Scan for the cell matching the given text and deliver its [X, Y] coordinate at center. 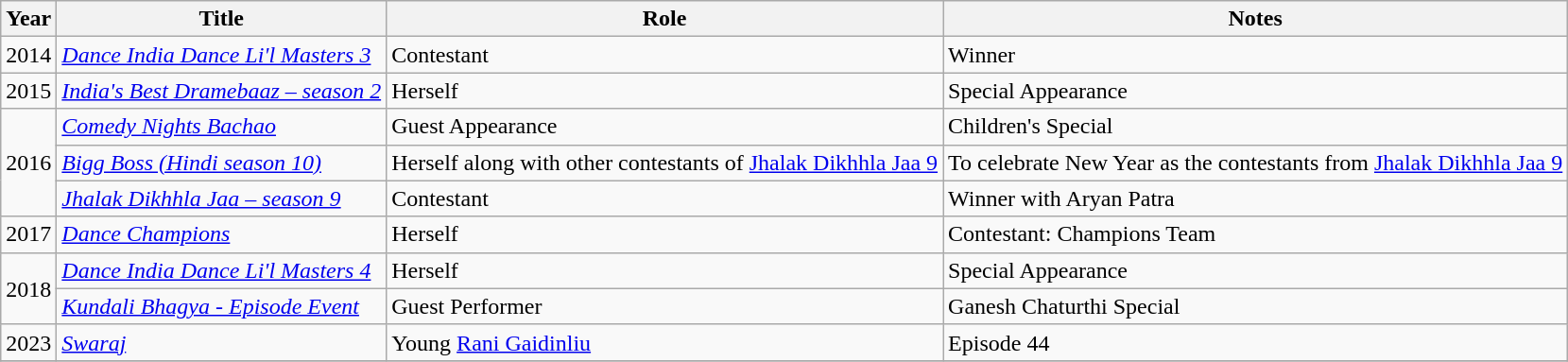
2018 [28, 288]
Winner with Aryan Patra [1255, 198]
Young Rani Gaidinliu [665, 342]
Year [28, 19]
2014 [28, 55]
Dance India Dance Li'l Masters 3 [221, 55]
Children's Special [1255, 127]
Guest Appearance [665, 127]
Ganesh Chaturthi Special [1255, 306]
2017 [28, 234]
Dance Champions [221, 234]
Title [221, 19]
2023 [28, 342]
Winner [1255, 55]
Bigg Boss (Hindi season 10) [221, 163]
To celebrate New Year as the contestants from Jhalak Dikhhla Jaa 9 [1255, 163]
2015 [28, 91]
Comedy Nights Bachao [221, 127]
Dance India Dance Li'l Masters 4 [221, 270]
Role [665, 19]
Swaraj [221, 342]
Herself along with other contestants of Jhalak Dikhhla Jaa 9 [665, 163]
Contestant: Champions Team [1255, 234]
Jhalak Dikhhla Jaa – season 9 [221, 198]
Notes [1255, 19]
India's Best Dramebaaz – season 2 [221, 91]
Kundali Bhagya - Episode Event [221, 306]
Guest Performer [665, 306]
Episode 44 [1255, 342]
2016 [28, 163]
